Return [x, y] of the center of cell containing provided text 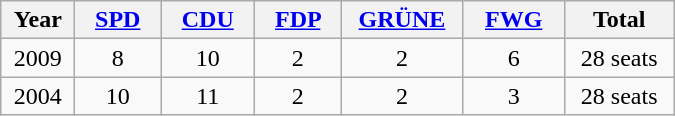
FWG [514, 20]
Year [38, 20]
CDU [208, 20]
Total [619, 20]
6 [514, 58]
2009 [38, 58]
FDP [298, 20]
GRÜNE [402, 20]
SPD [118, 20]
3 [514, 96]
8 [118, 58]
2004 [38, 96]
11 [208, 96]
